Pinpoint the cell where the given text exists, returning its (x, y) midpoint coordinate. 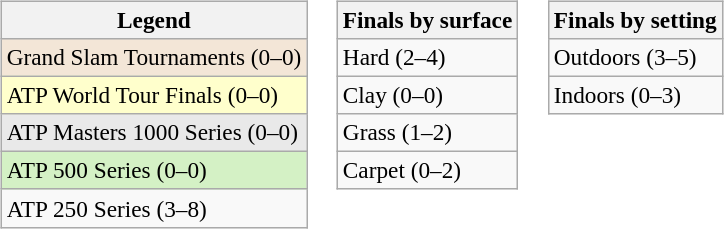
Finals by surface (427, 20)
Clay (0–0) (427, 95)
Carpet (0–2) (427, 171)
ATP 250 Series (3–8) (154, 208)
Grass (1–2) (427, 133)
Finals by setting (635, 20)
ATP Masters 1000 Series (0–0) (154, 133)
Legend (154, 20)
Indoors (0–3) (635, 95)
Outdoors (3–5) (635, 57)
Grand Slam Tournaments (0–0) (154, 57)
ATP World Tour Finals (0–0) (154, 95)
ATP 500 Series (0–0) (154, 171)
Hard (2–4) (427, 57)
